Output the [x, y] coordinate of the center of the cell containing the given text.  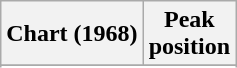
Peakposition [189, 34]
Chart (1968) [72, 34]
